Detect which cell encompasses the target text, then output its [X, Y] center coordinate. 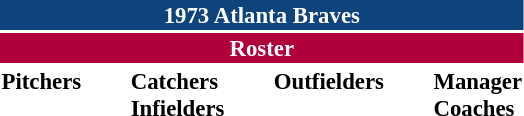
Roster [262, 48]
1973 Atlanta Braves [262, 15]
